Provide the (x, y) coordinate of the cell's center where the given text is located.  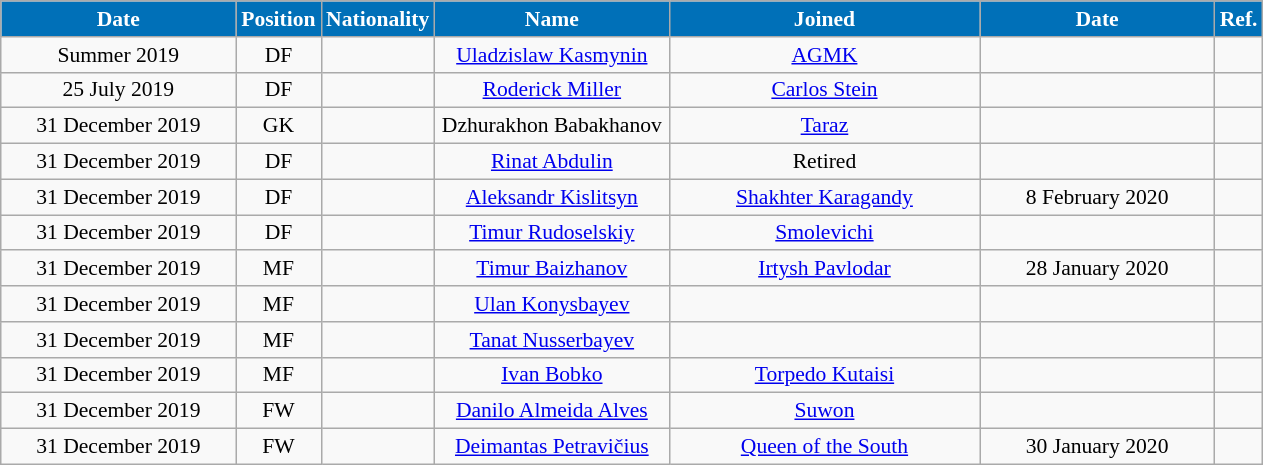
Torpedo Kutaisi (824, 375)
Ivan Bobko (552, 375)
Name (552, 19)
Deimantas Petravičius (552, 447)
Position (278, 19)
8 February 2020 (1098, 197)
Timur Baizhanov (552, 269)
Aleksandr Kislitsyn (552, 197)
Roderick Miller (552, 90)
Summer 2019 (118, 55)
Taraz (824, 126)
Nationality (378, 19)
Smolevichi (824, 233)
Joined (824, 19)
GK (278, 126)
Carlos Stein (824, 90)
Uladzislaw Kasmynin (552, 55)
AGMK (824, 55)
Ulan Konysbayev (552, 304)
Dzhurakhon Babakhanov (552, 126)
Timur Rudoselskiy (552, 233)
Retired (824, 162)
Tanat Nusserbayev (552, 340)
30 January 2020 (1098, 447)
Suwon (824, 411)
Queen of the South (824, 447)
Irtysh Pavlodar (824, 269)
25 July 2019 (118, 90)
28 January 2020 (1098, 269)
Ref. (1239, 19)
Danilo Almeida Alves (552, 411)
Rinat Abdulin (552, 162)
Shakhter Karagandy (824, 197)
